Return the [x, y] coordinate for the center point of the cell that contains the specified text.  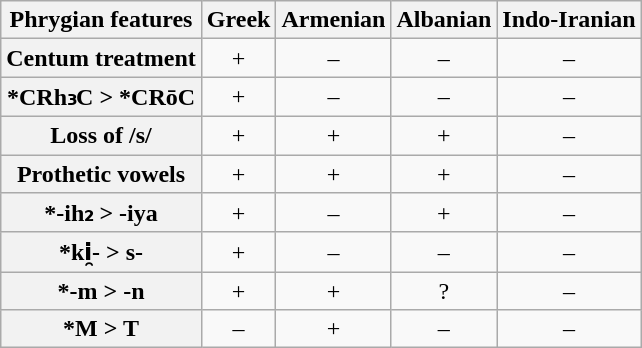
Loss of /s/ [102, 135]
Prothetic vowels [102, 173]
*-ih₂ > -iya [102, 213]
*M > T [102, 329]
Albanian [444, 20]
Armenian [334, 20]
*-m > -n [102, 291]
*ki̯- > s- [102, 252]
? [444, 291]
Phrygian features [102, 20]
*CRh₃C > *CRōC [102, 97]
Indo-Iranian [569, 20]
Greek [238, 20]
Centum treatment [102, 58]
